Identify which cell holds the provided text, then report its (X, Y) central coordinate. 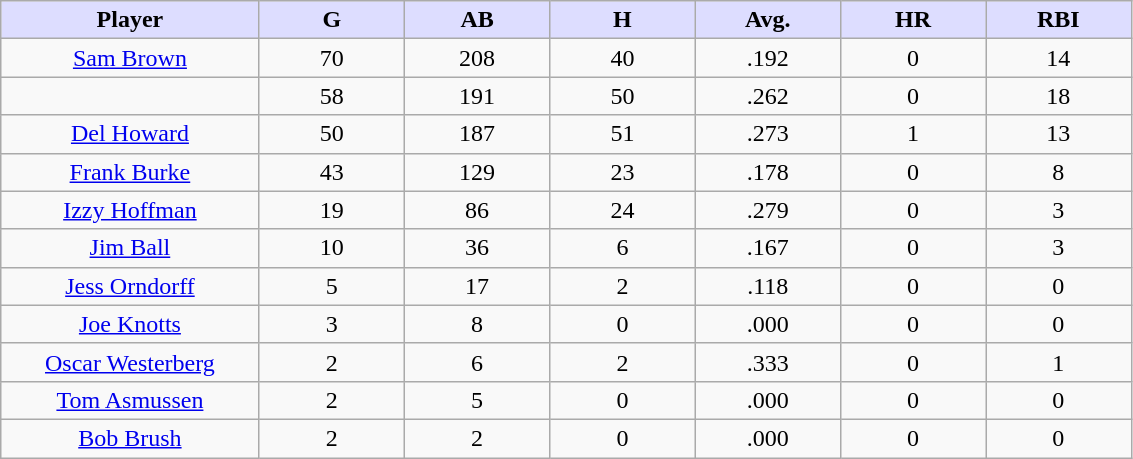
18 (1058, 96)
86 (476, 210)
Sam Brown (130, 58)
H (622, 20)
19 (332, 210)
Frank Burke (130, 172)
187 (476, 134)
Bob Brush (130, 438)
Player (130, 20)
24 (622, 210)
.118 (768, 286)
51 (622, 134)
Tom Asmussen (130, 400)
17 (476, 286)
Avg. (768, 20)
.192 (768, 58)
36 (476, 248)
.167 (768, 248)
Del Howard (130, 134)
.178 (768, 172)
40 (622, 58)
Izzy Hoffman (130, 210)
43 (332, 172)
AB (476, 20)
.333 (768, 362)
70 (332, 58)
G (332, 20)
HR (912, 20)
.262 (768, 96)
.273 (768, 134)
14 (1058, 58)
Oscar Westerberg (130, 362)
208 (476, 58)
RBI (1058, 20)
58 (332, 96)
23 (622, 172)
Joe Knotts (130, 324)
10 (332, 248)
Jim Ball (130, 248)
.279 (768, 210)
Jess Orndorff (130, 286)
191 (476, 96)
13 (1058, 134)
129 (476, 172)
